From the cell containing the given text, extract its center point as (X, Y) coordinate. 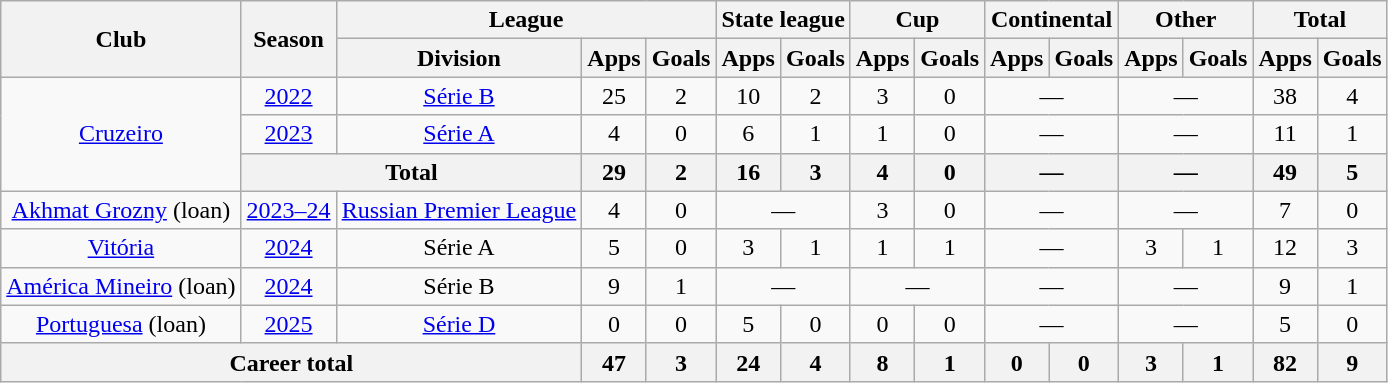
2023–24 (288, 210)
Season (288, 39)
Vitória (121, 248)
10 (748, 96)
49 (1285, 172)
Division (459, 58)
25 (614, 96)
38 (1285, 96)
Continental (1052, 20)
Cup (917, 20)
Career total (292, 362)
Other (1186, 20)
8 (882, 362)
11 (1285, 134)
24 (748, 362)
League (526, 20)
29 (614, 172)
47 (614, 362)
16 (748, 172)
Russian Premier League (459, 210)
82 (1285, 362)
Série D (459, 324)
7 (1285, 210)
2023 (288, 134)
Cruzeiro (121, 134)
2025 (288, 324)
State league (783, 20)
Portuguesa (loan) (121, 324)
América Mineiro (loan) (121, 286)
2022 (288, 96)
12 (1285, 248)
6 (748, 134)
Akhmat Grozny (loan) (121, 210)
Club (121, 39)
